Detect which cell encompasses the target text, then output its (x, y) center coordinate. 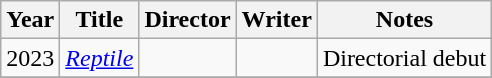
Year (30, 20)
Director (188, 20)
Notes (404, 20)
2023 (30, 58)
Directorial debut (404, 58)
Title (100, 20)
Writer (276, 20)
Reptile (100, 58)
